From the cell containing the given text, extract its center point as (x, y) coordinate. 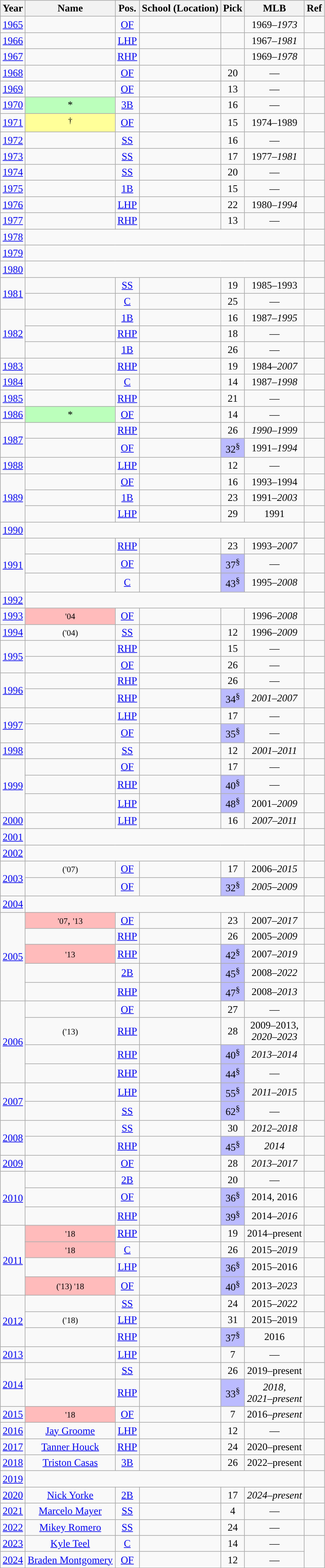
1984 (13, 382)
2005 (13, 957)
2006–2015 (275, 869)
1969 (13, 89)
1993–1994 (275, 482)
MLB (275, 8)
2020 (13, 1495)
2019–present (275, 1371)
4 (233, 1511)
2020–present (275, 1447)
2007–2017 (275, 920)
1992 (13, 600)
Mikey Romero (70, 1527)
1982 (13, 334)
1990–1999 (275, 431)
'07, '13 (70, 920)
1969–1978 (275, 57)
Tanner Houck (70, 1447)
1996 (13, 690)
1974–1989 (275, 123)
2000 (13, 821)
1977 (13, 221)
1996–2008 (275, 616)
1989 (13, 498)
2018,2021–present (275, 1393)
21 (233, 398)
1993–2007 (275, 546)
1973 (13, 156)
29 (233, 514)
47§ (233, 992)
2012–2018 (275, 1129)
35§ (233, 733)
2014, 2016 (275, 1197)
2024–present (275, 1495)
2007–2011 (275, 821)
2003 (13, 879)
2011 (13, 1260)
1993 (13, 616)
1967 (13, 57)
2018 (13, 1463)
2017 (13, 1447)
1995–2008 (275, 582)
1987–1995 (275, 317)
1970 (13, 105)
('13) '18 (70, 1286)
62§ (233, 1111)
2001–2007 (275, 698)
School (Location) (180, 8)
'13 (70, 954)
1968 (13, 73)
2012 (13, 1321)
2013–2017 (275, 1163)
1971 (13, 123)
1987–1998 (275, 382)
1999 (13, 786)
1984–2007 (275, 366)
1990 (13, 530)
1995 (13, 656)
2010 (13, 1198)
44§ (233, 1073)
Kyle Teel (70, 1543)
2004 (13, 904)
2001–2009 (275, 803)
Pos. (128, 8)
Name (70, 8)
'04 (70, 616)
1983 (13, 366)
Jay Groome (70, 1431)
Ref (314, 8)
2008–2022 (275, 973)
42§ (233, 954)
1994 (13, 632)
1978 (13, 237)
1976 (13, 205)
1980–1994 (275, 205)
('07) (70, 869)
2016–present (275, 1415)
2007 (13, 1102)
Year (13, 8)
2008–2013 (275, 992)
2015–2016 (275, 1267)
2015–2022 (275, 1304)
30 (233, 1129)
22 (233, 205)
2002 (13, 853)
2013–2023 (275, 1286)
1985 (13, 398)
('04) (70, 632)
48§ (233, 803)
2006 (13, 1042)
1996–2009 (275, 632)
1987 (13, 440)
2001–2011 (275, 751)
43§ (233, 582)
('18) (70, 1320)
Braden Montgomery (70, 1560)
Nick Yorke (70, 1495)
2013 (13, 1355)
33§ (233, 1393)
1974 (13, 172)
Marcelo Mayer (70, 1511)
2007–2019 (275, 954)
2009–2013,2020–2023 (275, 1031)
2022 (13, 1527)
1979 (13, 253)
1998 (13, 751)
2001 (13, 837)
2013–2014 (275, 1054)
2021 (13, 1511)
2022–present (275, 1463)
1980 (13, 269)
Triston Casas (70, 1463)
('13) (70, 1031)
1965 (13, 25)
1988 (13, 465)
2014–2016 (275, 1216)
2024 (13, 1560)
Pick (233, 8)
1981 (13, 293)
2019 (13, 1479)
1967–1981 (275, 41)
2023 (13, 1543)
2014–present (275, 1234)
1991–1994 (275, 448)
2008 (13, 1138)
39§ (233, 1216)
1972 (13, 140)
55§ (233, 1093)
2009 (13, 1163)
† (70, 123)
25 (233, 301)
18 (233, 334)
2015 (13, 1415)
34§ (233, 698)
1997 (13, 726)
1975 (13, 189)
2011–2015 (275, 1093)
1969–1973 (275, 25)
27 (233, 1009)
31 (233, 1320)
1977–1981 (275, 156)
1991–2003 (275, 498)
1986 (13, 414)
1985–1993 (275, 285)
1966 (13, 41)
